Provide the [X, Y] coordinate of the cell's center where the given text is located.  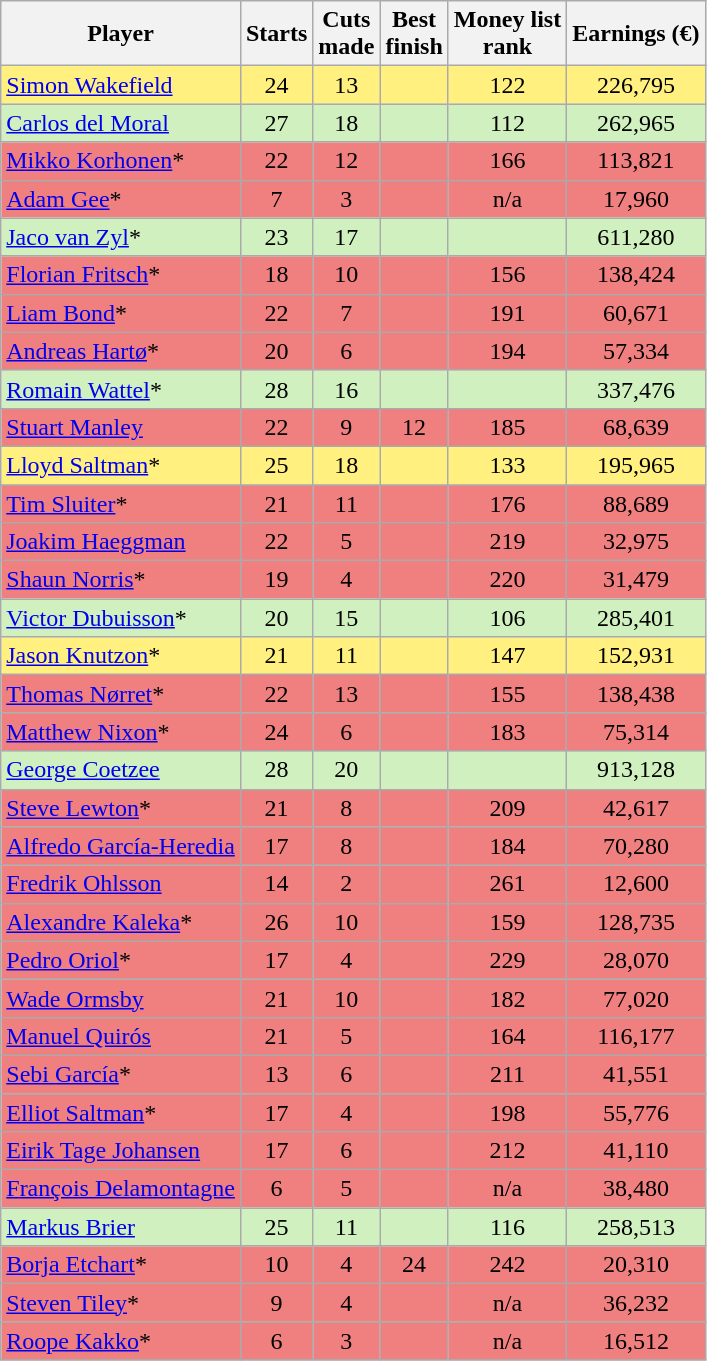
George Coetzee [121, 770]
60,671 [636, 313]
Alfredo García-Heredia [121, 846]
155 [507, 694]
261 [507, 884]
138,438 [636, 694]
Thomas Nørret* [121, 694]
913,128 [636, 770]
42,617 [636, 808]
2 [346, 884]
15 [346, 618]
Andreas Hartø* [121, 351]
16 [346, 389]
Alexandre Kaleka* [121, 922]
152,931 [636, 656]
31,479 [636, 580]
88,689 [636, 503]
Sebi García* [121, 1074]
Money listrank [507, 34]
337,476 [636, 389]
212 [507, 1151]
611,280 [636, 237]
209 [507, 808]
Elliot Saltman* [121, 1113]
116,177 [636, 1036]
113,821 [636, 161]
75,314 [636, 732]
27 [276, 123]
68,639 [636, 427]
Stuart Manley [121, 427]
Mikko Korhonen* [121, 161]
262,965 [636, 123]
32,975 [636, 542]
Jason Knutzon* [121, 656]
220 [507, 580]
198 [507, 1113]
70,280 [636, 846]
Bestfinish [414, 34]
12,600 [636, 884]
Adam Gee* [121, 199]
François Delamontagne [121, 1189]
166 [507, 161]
164 [507, 1036]
Markus Brier [121, 1227]
17,960 [636, 199]
Roope Kakko* [121, 1341]
258,513 [636, 1227]
Matthew Nixon* [121, 732]
176 [507, 503]
122 [507, 85]
116 [507, 1227]
19 [276, 580]
156 [507, 275]
Cutsmade [346, 34]
194 [507, 351]
Fredrik Ohlsson [121, 884]
41,110 [636, 1151]
229 [507, 960]
36,232 [636, 1303]
159 [507, 922]
106 [507, 618]
38,480 [636, 1189]
182 [507, 998]
41,551 [636, 1074]
Liam Bond* [121, 313]
Starts [276, 34]
219 [507, 542]
Romain Wattel* [121, 389]
133 [507, 465]
Manuel Quirós [121, 1036]
Earnings (€) [636, 34]
Victor Dubuisson* [121, 618]
Joakim Haeggman [121, 542]
Carlos del Moral [121, 123]
Tim Sluiter* [121, 503]
55,776 [636, 1113]
211 [507, 1074]
285,401 [636, 618]
Pedro Oriol* [121, 960]
183 [507, 732]
26 [276, 922]
185 [507, 427]
138,424 [636, 275]
Lloyd Saltman* [121, 465]
Jaco van Zyl* [121, 237]
Wade Ormsby [121, 998]
20,310 [636, 1265]
147 [507, 656]
128,735 [636, 922]
Eirik Tage Johansen [121, 1151]
16,512 [636, 1341]
242 [507, 1265]
14 [276, 884]
191 [507, 313]
184 [507, 846]
112 [507, 123]
28,070 [636, 960]
Florian Fritsch* [121, 275]
23 [276, 237]
Steve Lewton* [121, 808]
Steven Tiley* [121, 1303]
Player [121, 34]
Borja Etchart* [121, 1265]
77,020 [636, 998]
57,334 [636, 351]
226,795 [636, 85]
Simon Wakefield [121, 85]
195,965 [636, 465]
Shaun Norris* [121, 580]
